Determine the [X, Y] coordinate at the center of the cell enclosing the given text.  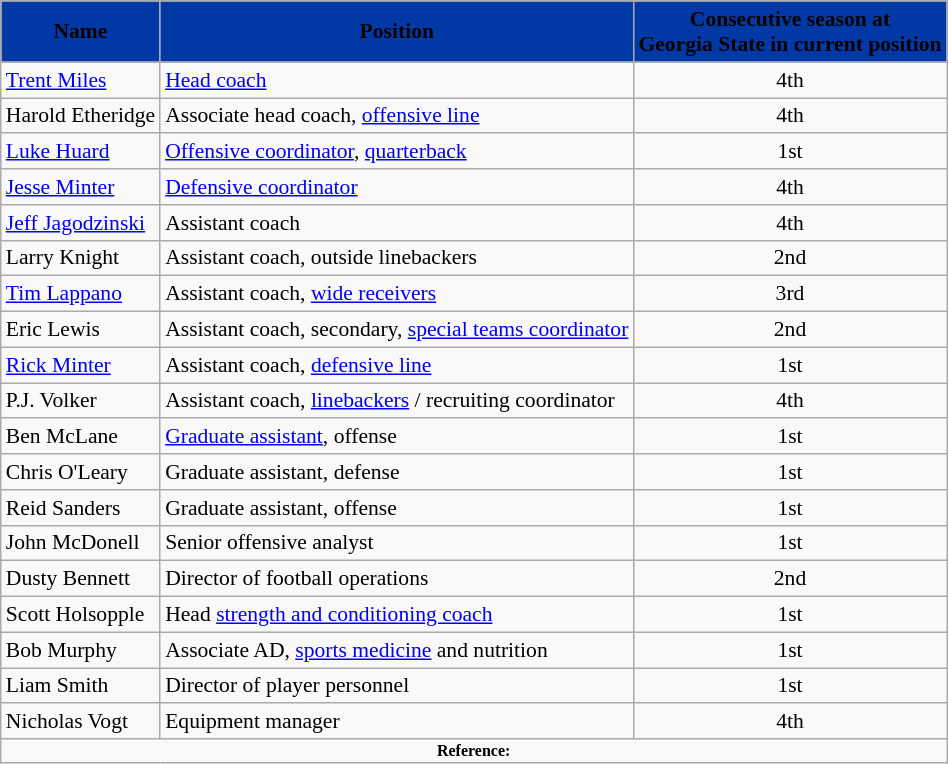
Associate head coach, offensive line [396, 116]
Consecutive season atGeorgia State in current position [790, 32]
Chris O'Leary [80, 472]
Liam Smith [80, 686]
Reference: [474, 751]
Name [80, 32]
P.J. Volker [80, 401]
Rick Minter [80, 365]
Director of player personnel [396, 686]
Head strength and conditioning coach [396, 615]
Bob Murphy [80, 650]
Eric Lewis [80, 330]
Graduate assistant, defense [396, 472]
Harold Etheridge [80, 116]
Assistant coach, secondary, special teams coordinator [396, 330]
Director of football operations [396, 579]
Equipment manager [396, 722]
Assistant coach, defensive line [396, 365]
Associate AD, sports medicine and nutrition [396, 650]
Assistant coach, outside linebackers [396, 258]
Assistant coach, linebackers / recruiting coordinator [396, 401]
Scott Holsopple [80, 615]
Assistant coach, wide receivers [396, 294]
Head coach [396, 80]
Position [396, 32]
Senior offensive analyst [396, 543]
Reid Sanders [80, 508]
Luke Huard [80, 152]
Offensive coordinator, quarterback [396, 152]
3rd [790, 294]
Ben McLane [80, 437]
Nicholas Vogt [80, 722]
Assistant coach [396, 223]
Defensive coordinator [396, 187]
Trent Miles [80, 80]
Dusty Bennett [80, 579]
Larry Knight [80, 258]
Tim Lappano [80, 294]
John McDonell [80, 543]
Jesse Minter [80, 187]
Jeff Jagodzinski [80, 223]
